Search for the cell housing the specified text and yield its [X, Y] center coordinate. 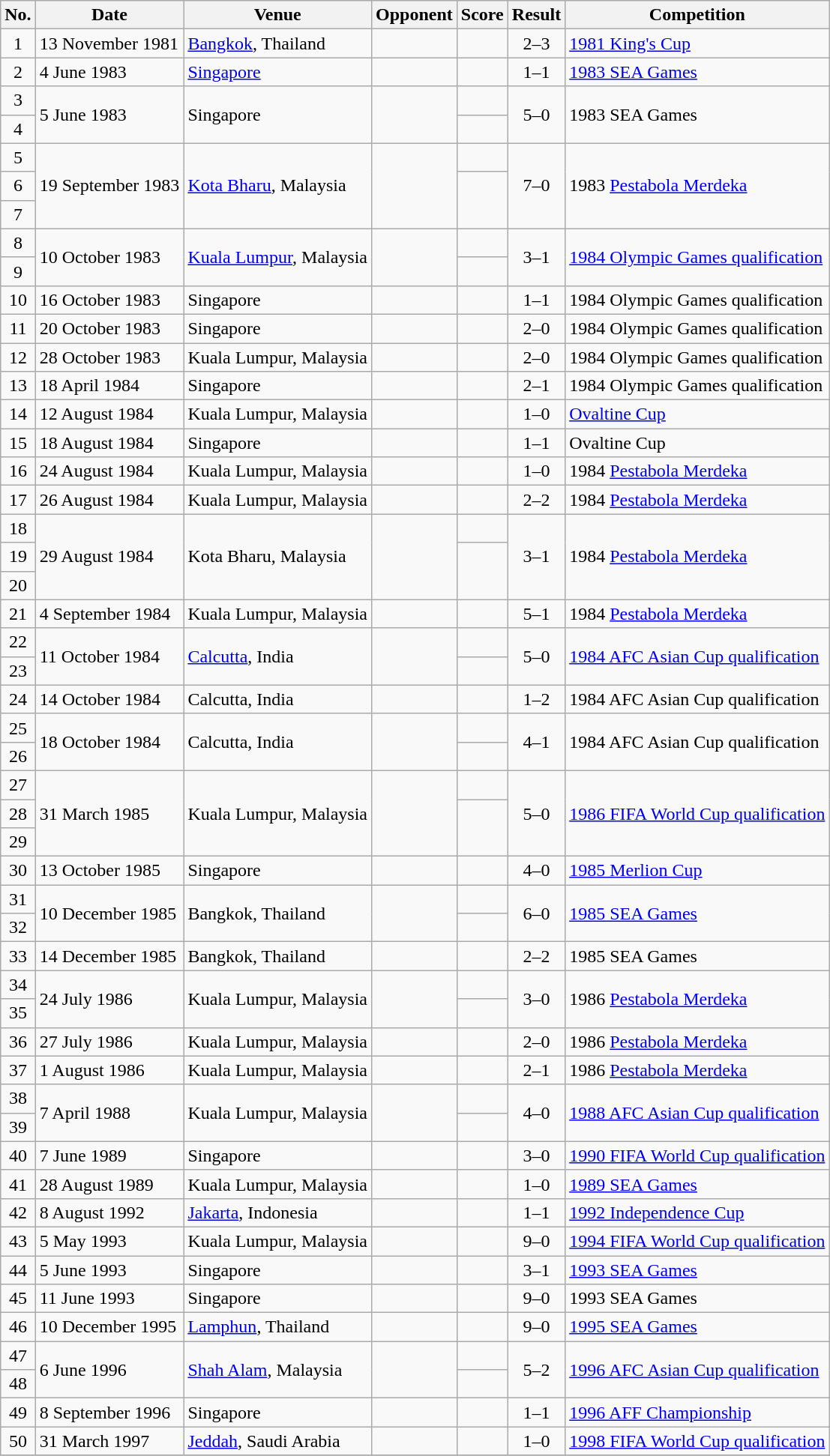
Result [536, 15]
34 [18, 985]
16 [18, 471]
42 [18, 1212]
28 October 1983 [109, 357]
2 [18, 72]
8 August 1992 [109, 1212]
31 March 1997 [109, 1441]
1983 Pestabola Merdeka [697, 186]
18 August 1984 [109, 443]
24 July 1986 [109, 999]
28 August 1989 [109, 1184]
Date [109, 15]
22 [18, 642]
1–2 [536, 699]
47 [18, 1356]
43 [18, 1241]
Jeddah, Saudi Arabia [277, 1441]
26 August 1984 [109, 500]
1995 SEA Games [697, 1327]
1989 SEA Games [697, 1184]
Lamphun, Thailand [277, 1327]
1996 AFF Championship [697, 1413]
13 November 1981 [109, 43]
Opponent [415, 15]
41 [18, 1184]
4 June 1983 [109, 72]
45 [18, 1299]
5 June 1993 [109, 1270]
25 [18, 728]
7 [18, 214]
48 [18, 1384]
1992 Independence Cup [697, 1212]
27 July 1986 [109, 1042]
1986 FIFA World Cup qualification [697, 813]
9 [18, 271]
20 [18, 585]
No. [18, 15]
7 April 1988 [109, 1113]
8 September 1996 [109, 1413]
Score [482, 15]
11 June 1993 [109, 1299]
35 [18, 1013]
44 [18, 1270]
28 [18, 813]
32 [18, 928]
10 October 1983 [109, 257]
14 December 1985 [109, 956]
17 [18, 500]
3 [18, 100]
5–2 [536, 1370]
40 [18, 1156]
23 [18, 671]
10 [18, 300]
7 June 1989 [109, 1156]
5–1 [536, 614]
6 June 1996 [109, 1370]
13 [18, 386]
1998 FIFA World Cup qualification [697, 1441]
Venue [277, 15]
1981 King's Cup [697, 43]
46 [18, 1327]
36 [18, 1042]
5 May 1993 [109, 1241]
4 [18, 129]
31 [18, 899]
38 [18, 1099]
6–0 [536, 913]
10 December 1995 [109, 1327]
14 [18, 414]
30 [18, 871]
Competition [697, 15]
7–0 [536, 186]
16 October 1983 [109, 300]
18 April 1984 [109, 386]
26 [18, 756]
49 [18, 1413]
1990 FIFA World Cup qualification [697, 1156]
1985 Merlion Cup [697, 871]
10 December 1985 [109, 913]
20 October 1983 [109, 328]
29 August 1984 [109, 557]
1 August 1986 [109, 1070]
39 [18, 1127]
31 March 1985 [109, 813]
5 June 1983 [109, 115]
2–3 [536, 43]
1996 AFC Asian Cup qualification [697, 1370]
5 [18, 157]
1988 AFC Asian Cup qualification [697, 1113]
8 [18, 243]
Shah Alam, Malaysia [277, 1370]
37 [18, 1070]
24 August 1984 [109, 471]
27 [18, 785]
4–1 [536, 742]
13 October 1985 [109, 871]
33 [18, 956]
1994 FIFA World Cup qualification [697, 1241]
15 [18, 443]
29 [18, 842]
1 [18, 43]
21 [18, 614]
18 October 1984 [109, 742]
18 [18, 528]
12 August 1984 [109, 414]
11 October 1984 [109, 656]
11 [18, 328]
19 [18, 557]
14 October 1984 [109, 699]
4 September 1984 [109, 614]
19 September 1983 [109, 186]
50 [18, 1441]
Jakarta, Indonesia [277, 1212]
24 [18, 699]
6 [18, 186]
12 [18, 357]
